Pinpoint the cell where the given text exists, returning its (X, Y) midpoint coordinate. 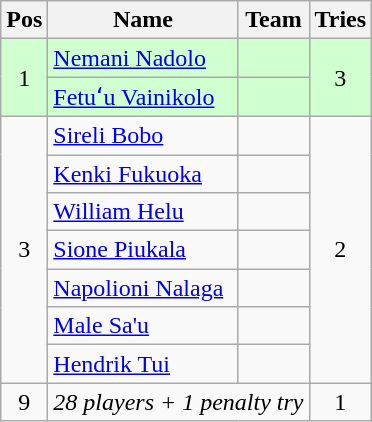
Fetuʻu Vainikolo (143, 97)
Male Sa'u (143, 326)
Sireli Bobo (143, 135)
Napolioni Nalaga (143, 288)
Kenki Fukuoka (143, 173)
28 players + 1 penalty try (178, 402)
2 (340, 249)
Tries (340, 20)
Pos (24, 20)
Nemani Nadolo (143, 58)
9 (24, 402)
Hendrik Tui (143, 364)
Sione Piukala (143, 250)
Name (143, 20)
William Helu (143, 212)
Team (274, 20)
